Determine the [x, y] coordinate at the center of the cell enclosing the given text.  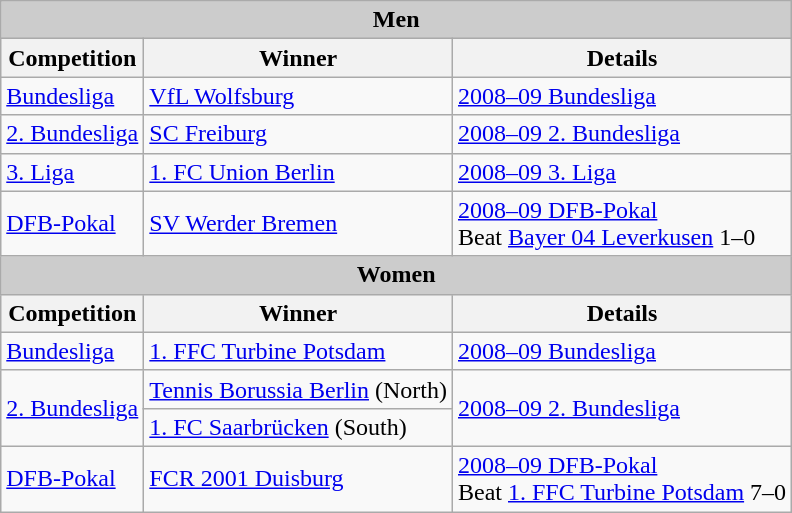
2008–09 DFB-PokalBeat Bayer 04 Leverkusen 1–0 [622, 224]
1. FFC Turbine Potsdam [298, 351]
2008–09 DFB-PokalBeat 1. FFC Turbine Potsdam 7–0 [622, 478]
VfL Wolfsburg [298, 96]
Tennis Borussia Berlin (North) [298, 389]
Women [396, 275]
SC Freiburg [298, 134]
1. FC Saarbrücken (South) [298, 427]
3. Liga [72, 172]
SV Werder Bremen [298, 224]
1. FC Union Berlin [298, 172]
2008–09 3. Liga [622, 172]
FCR 2001 Duisburg [298, 478]
Men [396, 20]
